Capture the cell that displays the provided text and extract its (X, Y) central coordinate. 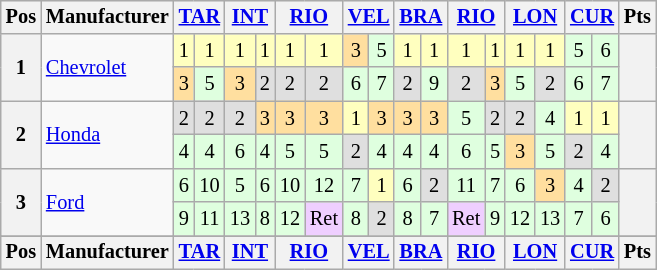
Ford (108, 202)
Honda (108, 134)
Chevrolet (108, 68)
